Determine the (x, y) coordinate at the center of the cell enclosing the given text.  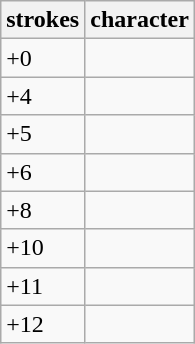
+6 (43, 172)
character (140, 20)
+11 (43, 286)
+0 (43, 58)
+12 (43, 324)
+8 (43, 210)
+4 (43, 96)
strokes (43, 20)
+5 (43, 134)
+10 (43, 248)
